Capture the cell that displays the provided text and extract its [x, y] central coordinate. 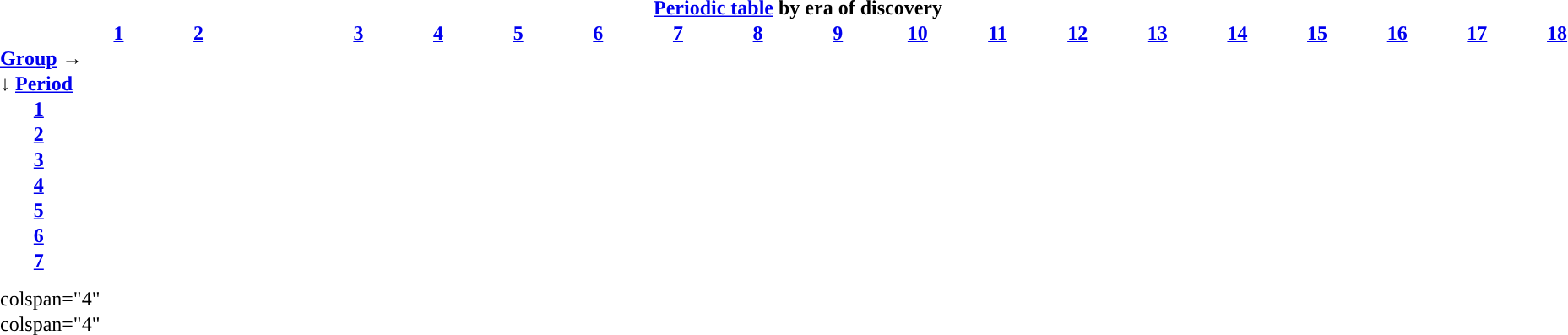
14 [1238, 34]
colspan="4" [39, 299]
10 [918, 34]
12 [1077, 34]
11 [998, 34]
17 [1478, 34]
13 [1158, 34]
16 [1397, 34]
Group → [118, 59]
8 [758, 34]
15 [1317, 34]
↓ Period [118, 84]
9 [838, 34]
